Return the (X, Y) coordinate for the center point of the cell that contains the specified text.  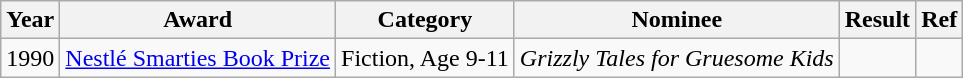
Ref (940, 20)
Nominee (676, 20)
Fiction, Age 9-11 (426, 58)
Category (426, 20)
1990 (30, 58)
Result (877, 20)
Award (198, 20)
Nestlé Smarties Book Prize (198, 58)
Year (30, 20)
Grizzly Tales for Gruesome Kids (676, 58)
